Scan for the cell matching the given text and deliver its [X, Y] coordinate at center. 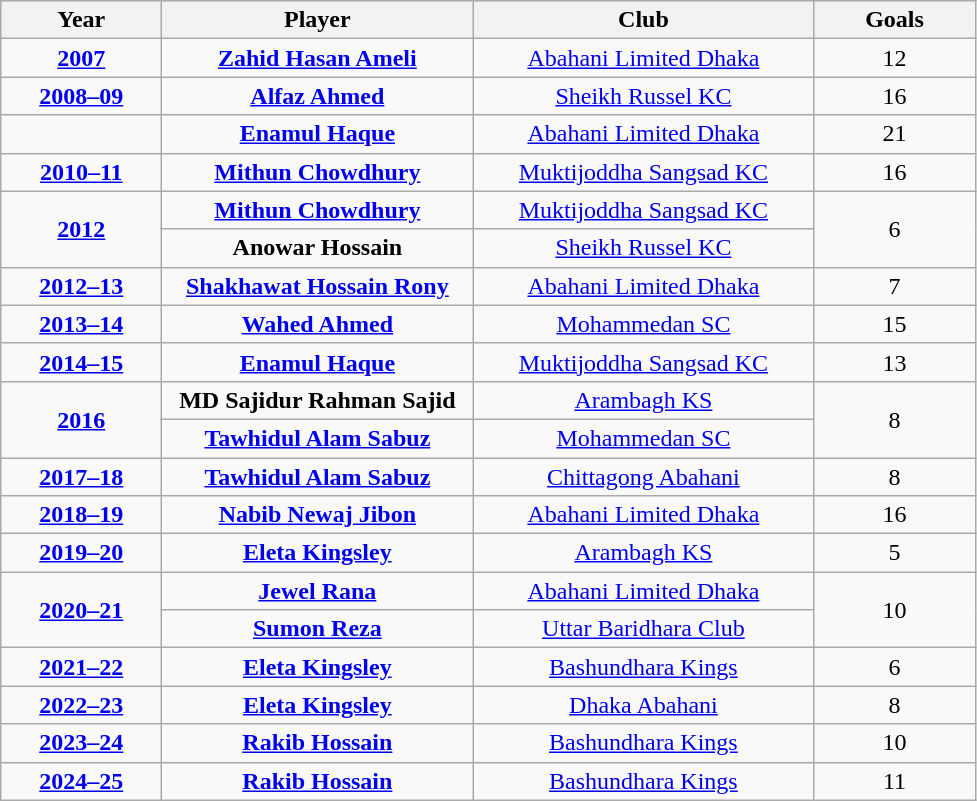
2017–18 [82, 477]
Uttar Baridhara Club [644, 629]
Chittagong Abahani [644, 477]
Shakhawat Hossain Rony [318, 286]
Jewel Rana [318, 591]
Club [644, 20]
Sumon Reza [318, 629]
2023–24 [82, 743]
2010–11 [82, 172]
2016 [82, 419]
2019–20 [82, 553]
Zahid Hasan Ameli [318, 58]
2012–13 [82, 286]
Goals [894, 20]
2014–15 [82, 362]
Wahed Ahmed [318, 324]
2022–23 [82, 705]
15 [894, 324]
2024–25 [82, 781]
2012 [82, 229]
Nabib Newaj Jibon [318, 515]
7 [894, 286]
2021–22 [82, 667]
Year [82, 20]
Alfaz Ahmed [318, 96]
13 [894, 362]
2008–09 [82, 96]
Dhaka Abahani [644, 705]
MD Sajidur Rahman Sajid [318, 400]
2013–14 [82, 324]
12 [894, 58]
11 [894, 781]
2020–21 [82, 610]
2018–19 [82, 515]
Player [318, 20]
Anowar Hossain [318, 248]
21 [894, 134]
2007 [82, 58]
5 [894, 553]
